Locate the cell with the specified text and output its (X, Y) center coordinate. 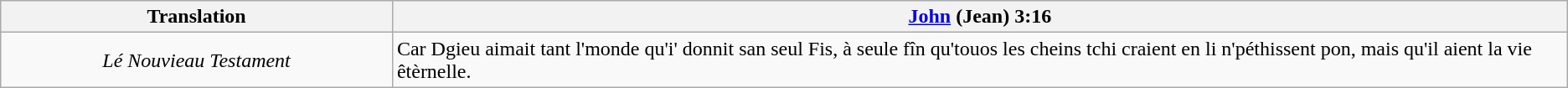
Lé Nouvieau Testament (197, 60)
John (Jean) 3:16 (980, 17)
Translation (197, 17)
